For the text-containing cell, return its midpoint in (X, Y) coordinate format. 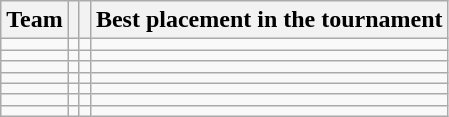
Team (35, 20)
Best placement in the tournament (269, 20)
